Return the [x, y] coordinate for the center point of the cell that contains the specified text.  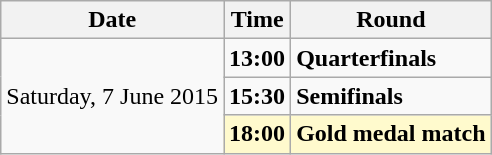
Saturday, 7 June 2015 [112, 96]
18:00 [258, 134]
Round [391, 20]
13:00 [258, 58]
Date [112, 20]
15:30 [258, 96]
Gold medal match [391, 134]
Quarterfinals [391, 58]
Time [258, 20]
Semifinals [391, 96]
